Locate the cell with the specified text and output its [x, y] center coordinate. 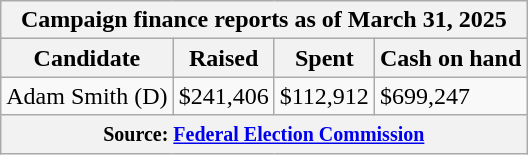
Raised [224, 58]
Candidate [87, 58]
Spent [324, 58]
Cash on hand [450, 58]
$699,247 [450, 96]
Adam Smith (D) [87, 96]
$241,406 [224, 96]
$112,912 [324, 96]
Campaign finance reports as of March 31, 2025 [264, 20]
Source: Federal Election Commission [264, 134]
